Extract the [X, Y] coordinate from the center of the cell holding the provided text.  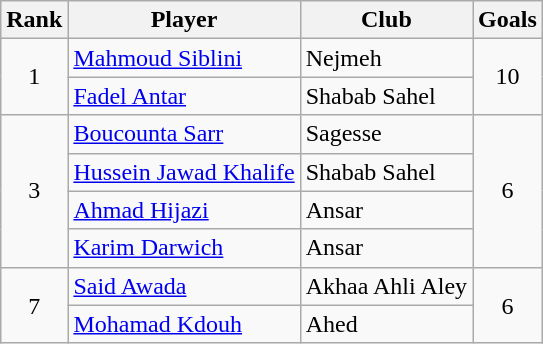
Sagesse [386, 134]
Karim Darwich [184, 248]
Hussein Jawad Khalife [184, 172]
Fadel Antar [184, 96]
Mahmoud Siblini [184, 58]
7 [34, 305]
Ahed [386, 324]
Mohamad Kdouh [184, 324]
1 [34, 77]
3 [34, 191]
Boucounta Sarr [184, 134]
Club [386, 20]
Akhaa Ahli Aley [386, 286]
Ahmad Hijazi [184, 210]
Player [184, 20]
Nejmeh [386, 58]
Said Awada [184, 286]
Rank [34, 20]
Goals [508, 20]
10 [508, 77]
